Identify which cell holds the provided text, then report its (x, y) central coordinate. 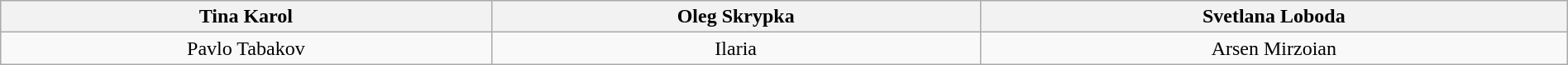
Ilaria (736, 48)
Arsen Mirzoian (1274, 48)
Tina Karol (246, 17)
Svetlana Loboda (1274, 17)
Pavlo Tabakov (246, 48)
Oleg Skrypka (736, 17)
